Detect which cell encompasses the target text, then output its (x, y) center coordinate. 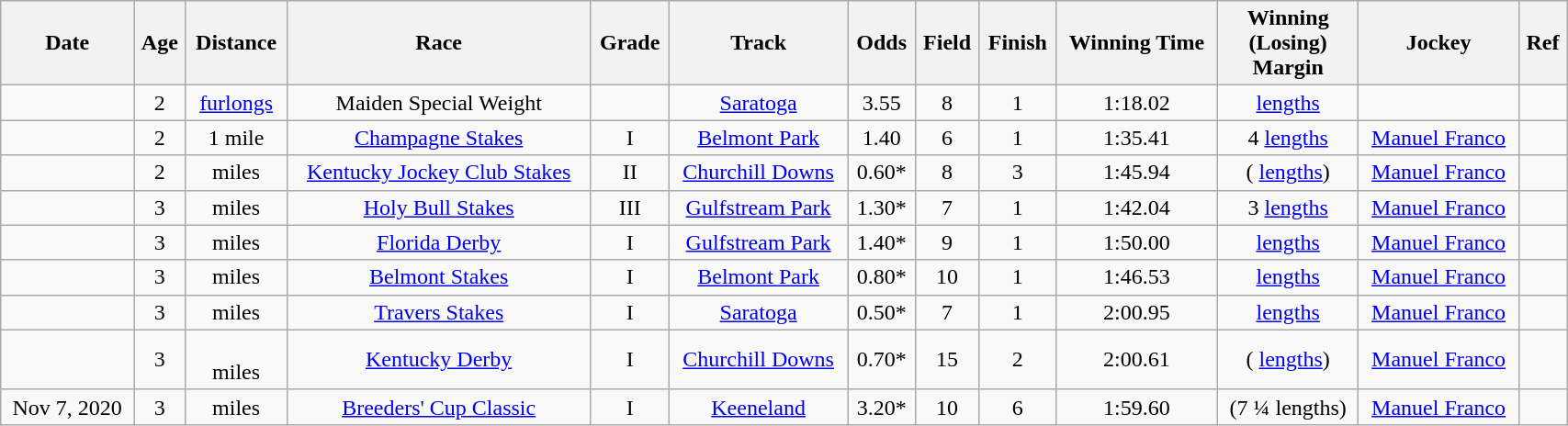
III (630, 207)
1:18.02 (1136, 103)
Track (759, 43)
Nov 7, 2020 (68, 407)
Odds (882, 43)
II (630, 173)
Maiden Special Weight (439, 103)
15 (947, 360)
9 (947, 242)
1 mile (236, 138)
Finish (1018, 43)
Breeders' Cup Classic (439, 407)
3.55 (882, 103)
Field (947, 43)
Age (160, 43)
Winning(Losing)Margin (1288, 43)
Distance (236, 43)
2:00.95 (1136, 312)
Champagne Stakes (439, 138)
1:50.00 (1136, 242)
Ref (1542, 43)
Winning Time (1136, 43)
furlongs (236, 103)
Florida Derby (439, 242)
Travers Stakes (439, 312)
Race (439, 43)
Belmont Stakes (439, 277)
Kentucky Derby (439, 360)
1.40 (882, 138)
0.70* (882, 360)
0.80* (882, 277)
Date (68, 43)
1:35.41 (1136, 138)
1:46.53 (1136, 277)
1:45.94 (1136, 173)
1:59.60 (1136, 407)
Grade (630, 43)
4 lengths (1288, 138)
1:42.04 (1136, 207)
0.50* (882, 312)
3 lengths (1288, 207)
Jockey (1438, 43)
Holy Bull Stakes (439, 207)
0.60* (882, 173)
1.40* (882, 242)
1.30* (882, 207)
Kentucky Jockey Club Stakes (439, 173)
Keeneland (759, 407)
2:00.61 (1136, 360)
(7 ¼ lengths) (1288, 407)
3.20* (882, 407)
